Pinpoint the cell where the given text exists, returning its (x, y) midpoint coordinate. 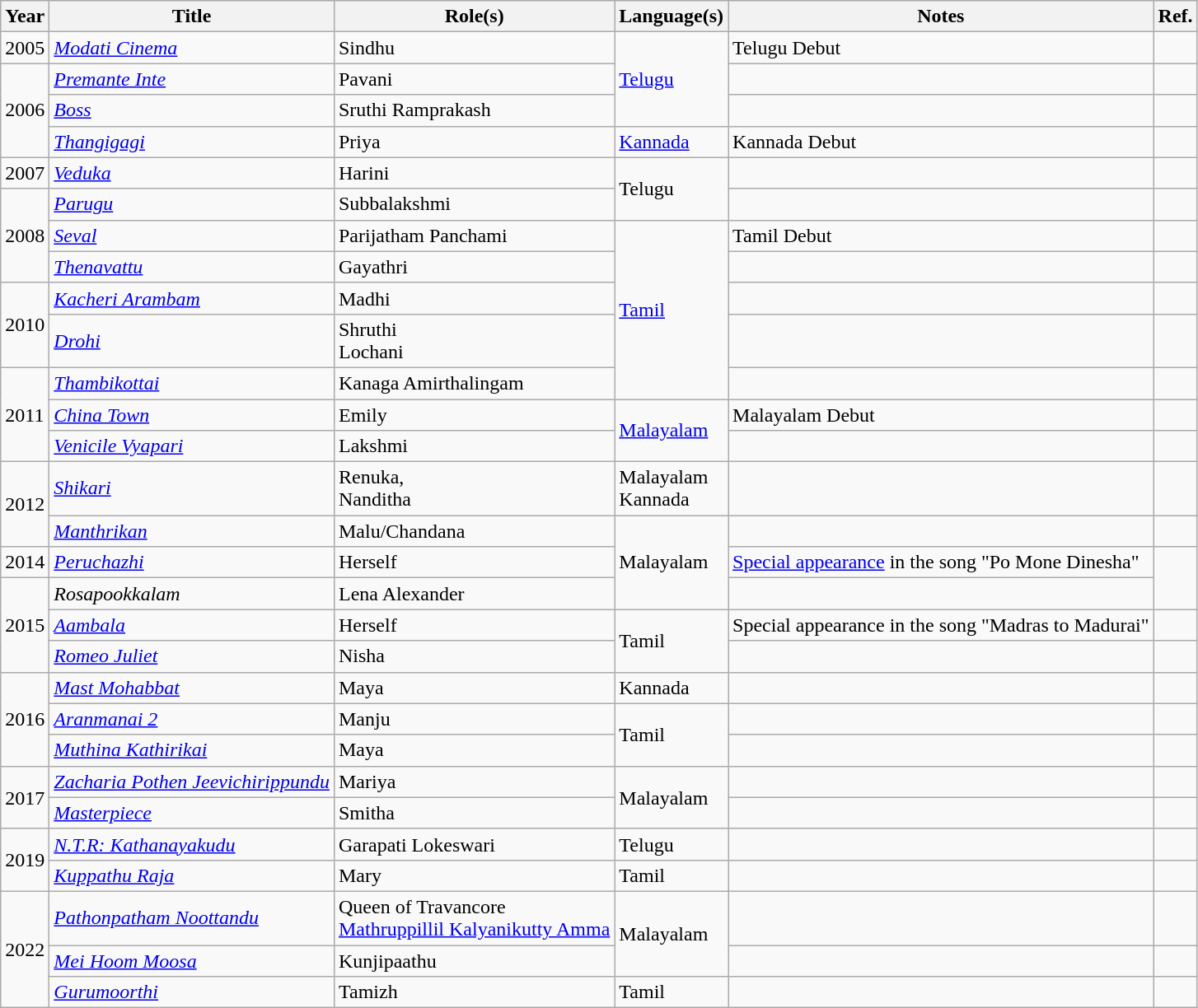
Modati Cinema (192, 48)
Special appearance in the song "Madras to Madurai" (941, 625)
Kannada Debut (941, 142)
2007 (25, 173)
Sruthi Ramprakash (474, 110)
2016 (25, 719)
Gurumoorthi (192, 992)
Tamizh (474, 992)
Lena Alexander (474, 594)
Ref. (1175, 16)
2008 (25, 236)
2017 (25, 797)
2006 (25, 110)
Special appearance in the song "Po Mone Dinesha" (941, 562)
2019 (25, 860)
Romeo Juliet (192, 656)
Harini (474, 173)
N.T.R: Kathanayakudu (192, 844)
Thambikottai (192, 383)
2011 (25, 414)
Zacharia Pothen Jeevichirippundu (192, 782)
Parijatham Panchami (474, 236)
Peruchazhi (192, 562)
China Town (192, 414)
2014 (25, 562)
Renuka,Nanditha (474, 489)
Mariya (474, 782)
2015 (25, 625)
Thangigagi (192, 142)
Veduka (192, 173)
Malayalam Debut (941, 414)
MalayalamKannada (672, 489)
Mary (474, 875)
Mast Mohabbat (192, 688)
Title (192, 16)
Madhi (474, 298)
2005 (25, 48)
Nisha (474, 656)
Telugu Debut (941, 48)
Seval (192, 236)
Subbalakshmi (474, 204)
Masterpiece (192, 813)
Pavani (474, 79)
Lakshmi (474, 446)
Boss (192, 110)
Aambala (192, 625)
Year (25, 16)
Venicile Vyapari (192, 446)
Kanaga Amirthalingam (474, 383)
Aranmanai 2 (192, 719)
2010 (25, 324)
Emily (474, 414)
Notes (941, 16)
Premante Inte (192, 79)
Smitha (474, 813)
Tamil Debut (941, 236)
Kacheri Arambam (192, 298)
Drohi (192, 341)
Parugu (192, 204)
Muthina Kathirikai (192, 750)
Mei Hoom Moosa (192, 961)
Shikari (192, 489)
Manju (474, 719)
Queen of Travancore Mathruppillil Kalyanikutty Amma (474, 917)
Gayathri (474, 267)
Pathonpatham Noottandu (192, 917)
Sindhu (474, 48)
Garapati Lokeswari (474, 844)
Kuppathu Raja (192, 875)
2012 (25, 504)
Priya (474, 142)
Thenavattu (192, 267)
Rosapookkalam (192, 594)
Kunjipaathu (474, 961)
Role(s) (474, 16)
2022 (25, 949)
Malu/Chandana (474, 531)
ShruthiLochani (474, 341)
Language(s) (672, 16)
Manthrikan (192, 531)
